Search for the cell housing the specified text and yield its (x, y) center coordinate. 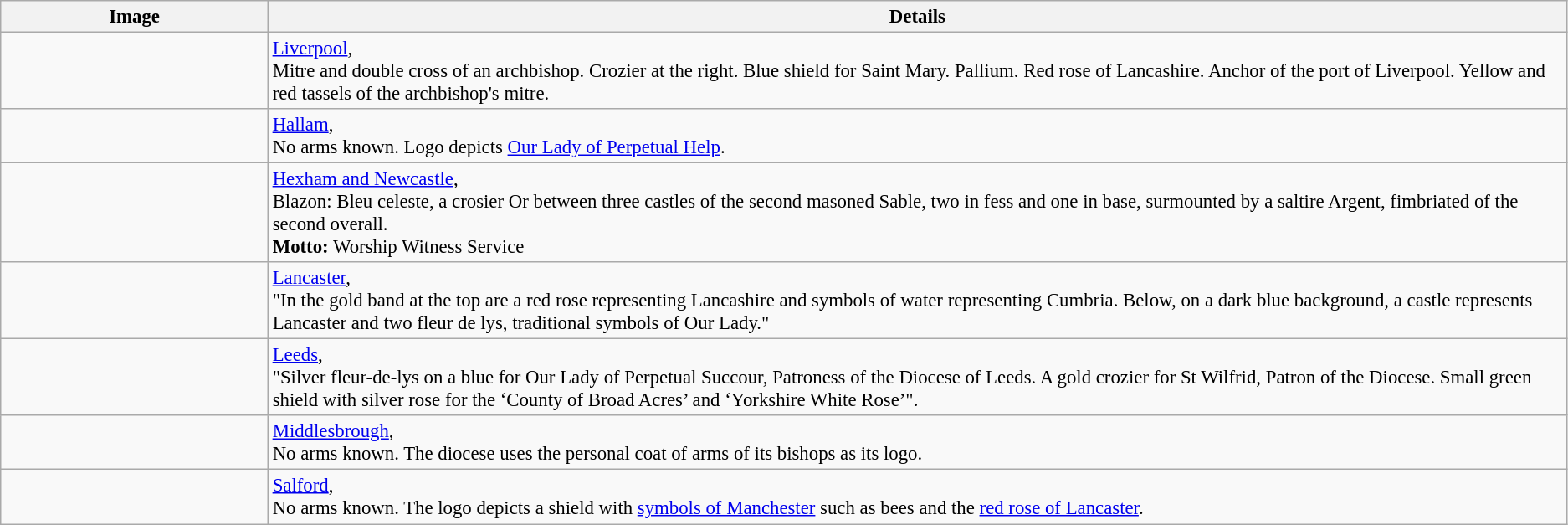
Image (135, 17)
Details (917, 17)
Hallam,No arms known. Logo depicts Our Lady of Perpetual Help. (917, 136)
Middlesbrough,No arms known. The diocese uses the personal coat of arms of its bishops as its logo. (917, 442)
Salford,No arms known. The logo depicts a shield with symbols of Manchester such as bees and the red rose of Lancaster. (917, 497)
